Locate the cell with the specified text and output its [x, y] center coordinate. 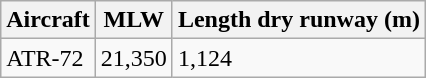
ATR-72 [48, 58]
Length dry runway (m) [298, 20]
Aircraft [48, 20]
MLW [134, 20]
1,124 [298, 58]
21,350 [134, 58]
